Locate the cell with the specified text and output its (x, y) center coordinate. 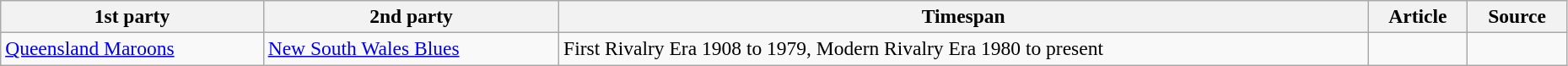
New South Wales Blues (411, 48)
2nd party (411, 16)
Timespan (963, 16)
First Rivalry Era 1908 to 1979, Modern Rivalry Era 1980 to present (963, 48)
Article (1418, 16)
Queensland Maroons (132, 48)
Source (1517, 16)
1st party (132, 16)
